Pinpoint the cell where the given text exists, returning its [x, y] midpoint coordinate. 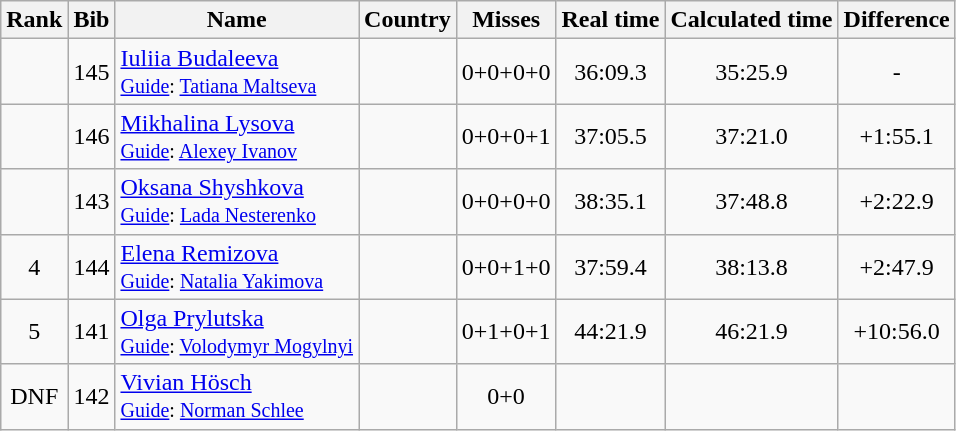
37:59.4 [610, 266]
Mikhalina LysovaGuide: Alexey Ivanov [237, 136]
144 [92, 266]
37:05.5 [610, 136]
+2:47.9 [896, 266]
38:13.8 [752, 266]
Country [408, 20]
- [896, 72]
37:21.0 [752, 136]
0+0 [506, 396]
Difference [896, 20]
46:21.9 [752, 332]
143 [92, 202]
5 [34, 332]
Iuliia BudaleevaGuide: Tatiana Maltseva [237, 72]
Calculated time [752, 20]
0+0+0+1 [506, 136]
Olga PrylutskaGuide: Volodymyr Mogylnyi [237, 332]
+2:22.9 [896, 202]
+10:56.0 [896, 332]
38:35.1 [610, 202]
Elena RemizovaGuide: Natalia Yakimova [237, 266]
Vivian HöschGuide: Norman Schlee [237, 396]
Oksana ShyshkovaGuide: Lada Nesterenko [237, 202]
Rank [34, 20]
35:25.9 [752, 72]
Misses [506, 20]
145 [92, 72]
44:21.9 [610, 332]
DNF [34, 396]
37:48.8 [752, 202]
Real time [610, 20]
Bib [92, 20]
0+0+1+0 [506, 266]
142 [92, 396]
Name [237, 20]
141 [92, 332]
+1:55.1 [896, 136]
4 [34, 266]
146 [92, 136]
0+1+0+1 [506, 332]
36:09.3 [610, 72]
